Output the (x, y) coordinate of the center of the cell containing the given text.  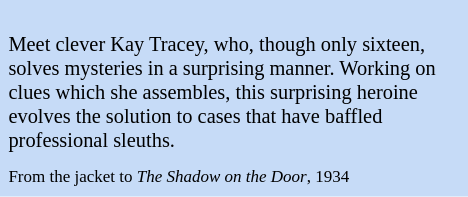
From the jacket to The Shadow on the Door, 1934 (234, 176)
